Detect which cell encompasses the target text, then output its (x, y) center coordinate. 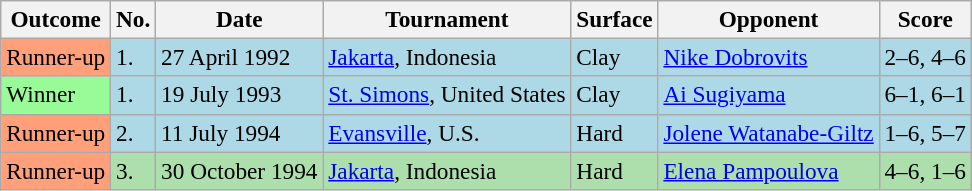
Elena Pampoulova (768, 170)
Outcome (56, 19)
Evansville, U.S. (447, 133)
St. Simons, United States (447, 95)
6–1, 6–1 (925, 95)
Date (240, 19)
Surface (614, 19)
4–6, 1–6 (925, 170)
Score (925, 19)
27 April 1992 (240, 57)
No. (134, 19)
1–6, 5–7 (925, 133)
Jolene Watanabe-Giltz (768, 133)
19 July 1993 (240, 95)
2. (134, 133)
Nike Dobrovits (768, 57)
Winner (56, 95)
3. (134, 170)
Tournament (447, 19)
2–6, 4–6 (925, 57)
Opponent (768, 19)
Ai Sugiyama (768, 95)
30 October 1994 (240, 170)
11 July 1994 (240, 133)
